Detect which cell encompasses the target text, then output its (x, y) center coordinate. 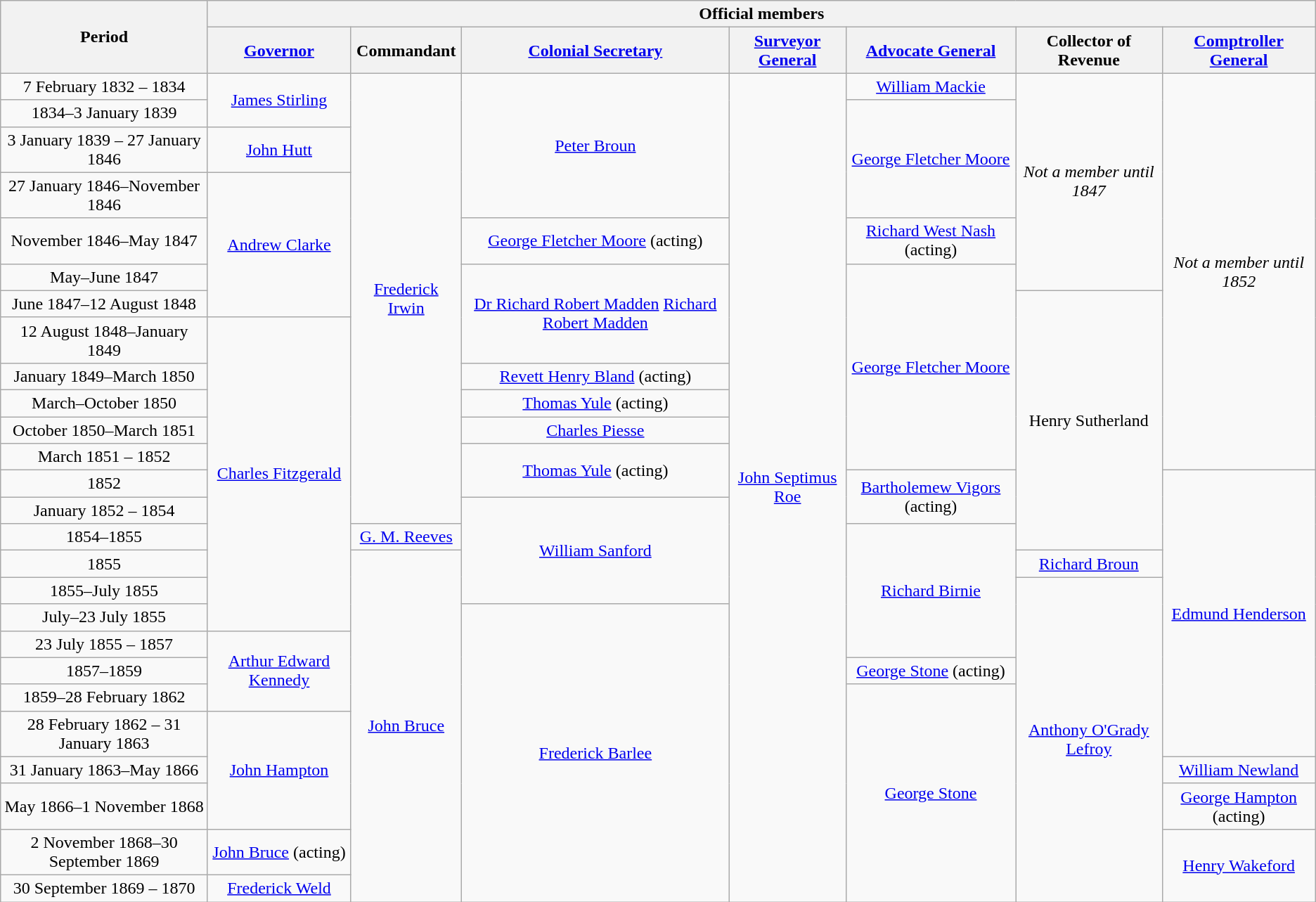
30 September 1869 – 1870 (104, 888)
28 February 1862 – 31 January 1863 (104, 734)
George Stone (931, 793)
Official members (761, 14)
November 1846–May 1847 (104, 240)
March 1851 – 1852 (104, 457)
Richard West Nash (acting) (931, 240)
Edmund Henderson (1239, 614)
Collector of Revenue (1089, 51)
Colonial Secretary (595, 51)
John Hampton (278, 770)
July–23 July 1855 (104, 617)
Henry Sutherland (1089, 420)
Frederick Irwin (406, 298)
Bartholemew Vigors (acting) (931, 497)
Charles Piesse (595, 430)
1854–1855 (104, 537)
William Mackie (931, 86)
Charles Fitzgerald (278, 474)
May–June 1847 (104, 277)
James Stirling (278, 100)
Arthur Edward Kennedy (278, 671)
May 1866–1 November 1868 (104, 806)
Henry Wakeford (1239, 865)
Period (104, 37)
27 January 1846–November 1846 (104, 195)
Surveyor General (787, 51)
John Bruce (406, 726)
7 February 1832 – 1834 (104, 86)
1859–28 February 1862 (104, 697)
Andrew Clarke (278, 245)
1834–3 January 1839 (104, 113)
Comptroller General (1239, 51)
3 January 1839 – 27 January 1846 (104, 149)
Richard Broun (1089, 564)
William Newland (1239, 770)
Dr Richard Robert Madden Richard Robert Madden (595, 314)
Revett Henry Bland (acting) (595, 376)
George Hampton (acting) (1239, 806)
2 November 1868–30 September 1869 (104, 852)
Not a member until 1847 (1089, 181)
George Stone (acting) (931, 671)
Advocate General (931, 51)
Commandant (406, 51)
June 1847–12 August 1848 (104, 304)
Richard Birnie (931, 591)
Frederick Barlee (595, 753)
1855 (104, 564)
1855–July 1855 (104, 591)
George Fletcher Moore (acting) (595, 240)
12 August 1848–January 1849 (104, 340)
1852 (104, 484)
John Hutt (278, 149)
Frederick Weld (278, 888)
William Sanford (595, 550)
October 1850–March 1851 (104, 430)
23 July 1855 – 1857 (104, 644)
Governor (278, 51)
Not a member until 1852 (1239, 271)
January 1849–March 1850 (104, 376)
Peter Broun (595, 146)
March–October 1850 (104, 403)
G. M. Reeves (406, 537)
1857–1859 (104, 671)
John Septimus Roe (787, 488)
John Bruce (acting) (278, 852)
31 January 1863–May 1866 (104, 770)
January 1852 – 1854 (104, 510)
Anthony O'Grady Lefroy (1089, 740)
